Find where the given text appears and provide that cell's center as (x, y) coordinate. 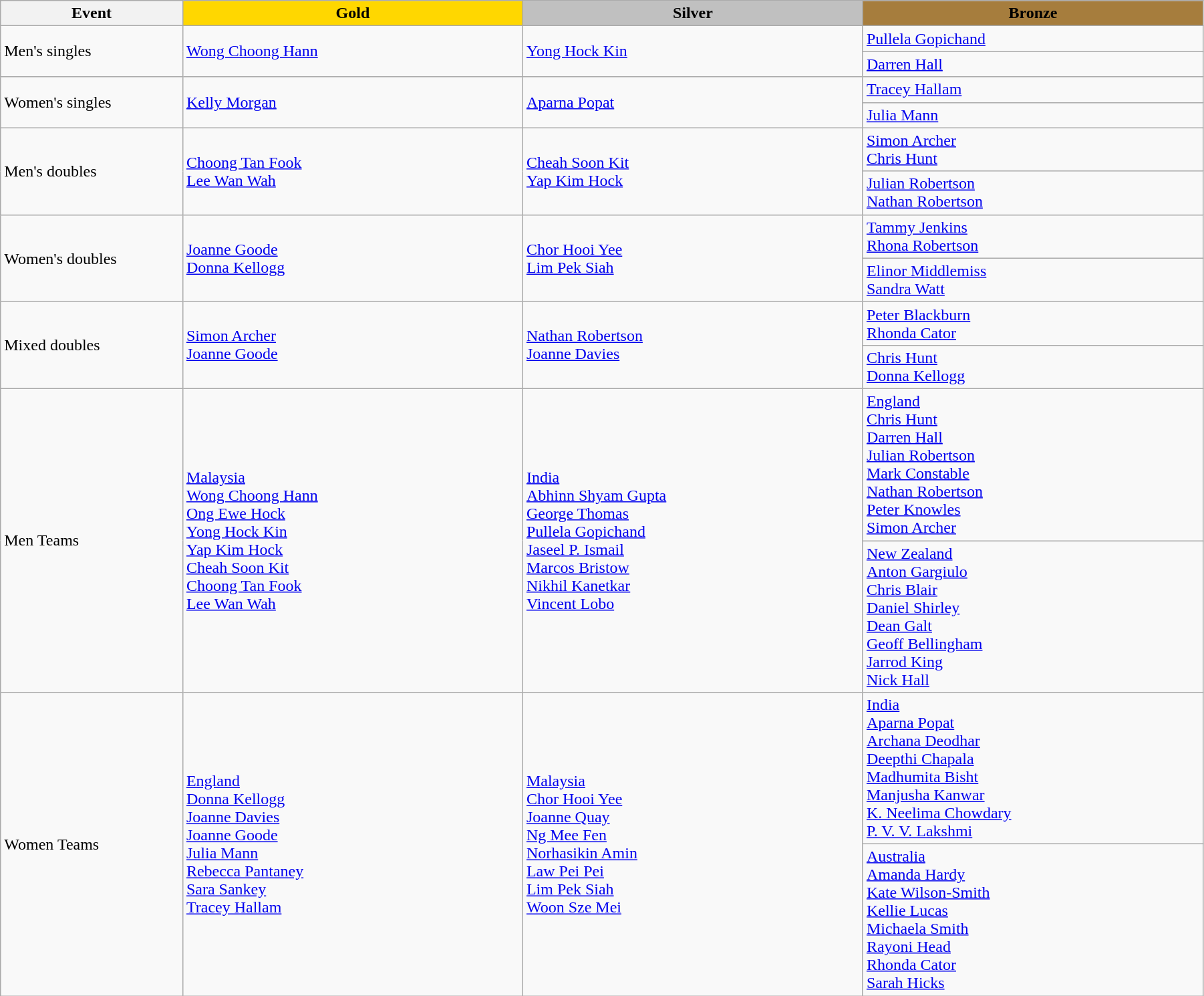
Yong Hock Kin (692, 51)
IndiaAbhinn Shyam GuptaGeorge ThomasPullela GopichandJaseel P. IsmailMarcos BristowNikhil KanetkarVincent Lobo (692, 540)
New ZealandAnton GargiuloChris BlairDaniel ShirleyDean GaltGeoff BellinghamJarrod KingNick Hall (1033, 616)
Chor Hooi Yee Lim Pek Siah (692, 258)
MalaysiaWong Choong HannOng Ewe HockYong Hock KinYap Kim HockCheah Soon KitChoong Tan FookLee Wan Wah (353, 540)
Simon Archer Chris Hunt (1033, 150)
MalaysiaChor Hooi YeeJoanne QuayNg Mee FenNorhasikin AminLaw Pei PeiLim Pek SiahWoon Sze Mei (692, 844)
Julia Mann (1033, 115)
Tammy Jenkins Rhona Robertson (1033, 237)
Women's singles (92, 102)
Women Teams (92, 844)
Aparna Popat (692, 102)
Men Teams (92, 540)
Joanne Goode Donna Kellogg (353, 258)
Pullela Gopichand (1033, 39)
Choong Tan Fook Lee Wan Wah (353, 171)
EnglandDonna KelloggJoanne DaviesJoanne GoodeJulia MannRebecca PantaneySara SankeyTracey Hallam (353, 844)
Chris Hunt Donna Kellogg (1033, 366)
EnglandChris HuntDarren HallJulian RobertsonMark ConstableNathan RobertsonPeter KnowlesSimon Archer (1033, 464)
IndiaAparna PopatArchana DeodharDeepthi ChapalaMadhumita BishtManjusha KanwarK. Neelima ChowdaryP. V. V. Lakshmi (1033, 769)
AustraliaAmanda HardyKate Wilson-SmithKellie LucasMichaela SmithRayoni HeadRhonda CatorSarah Hicks (1033, 920)
Elinor Middlemiss Sandra Watt (1033, 279)
Nathan Robertson Joanne Davies (692, 345)
Tracey Hallam (1033, 90)
Darren Hall (1033, 64)
Women's doubles (92, 258)
Gold (353, 13)
Bronze (1033, 13)
Mixed doubles (92, 345)
Men's singles (92, 51)
Julian Robertson Nathan Robertson (1033, 193)
Wong Choong Hann (353, 51)
Simon Archer Joanne Goode (353, 345)
Men's doubles (92, 171)
Cheah Soon Kit Yap Kim Hock (692, 171)
Event (92, 13)
Silver (692, 13)
Peter Blackburn Rhonda Cator (1033, 324)
Kelly Morgan (353, 102)
